Detect which cell encompasses the target text, then output its (x, y) center coordinate. 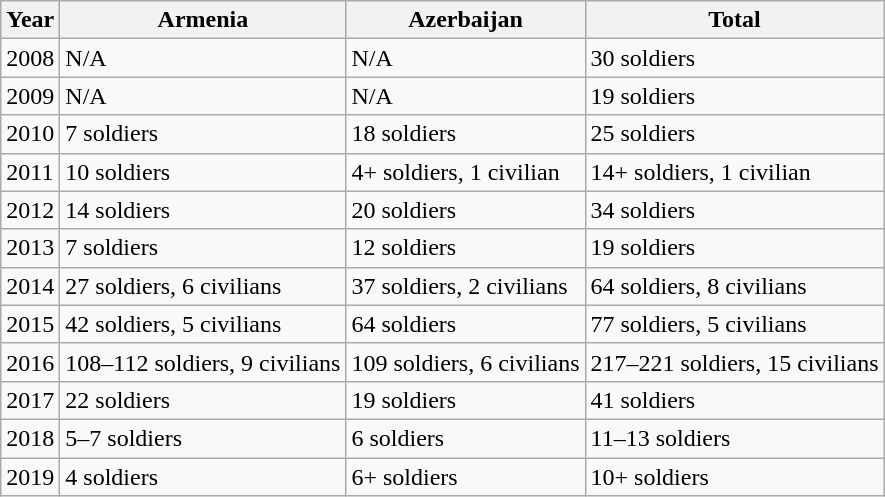
217–221 soldiers, 15 civilians (734, 362)
14 soldiers (203, 210)
2015 (30, 324)
Year (30, 20)
2008 (30, 58)
77 soldiers, 5 civilians (734, 324)
41 soldiers (734, 400)
6+ soldiers (466, 477)
34 soldiers (734, 210)
109 soldiers, 6 civilians (466, 362)
5–7 soldiers (203, 438)
2014 (30, 286)
Azerbaijan (466, 20)
2018 (30, 438)
108–112 soldiers, 9 civilians (203, 362)
4+ soldiers, 1 civilian (466, 172)
6 soldiers (466, 438)
22 soldiers (203, 400)
2010 (30, 134)
4 soldiers (203, 477)
2019 (30, 477)
37 soldiers, 2 civilians (466, 286)
Armenia (203, 20)
2011 (30, 172)
2017 (30, 400)
64 soldiers, 8 civilians (734, 286)
20 soldiers (466, 210)
10+ soldiers (734, 477)
2009 (30, 96)
2012 (30, 210)
42 soldiers, 5 civilians (203, 324)
18 soldiers (466, 134)
12 soldiers (466, 248)
10 soldiers (203, 172)
30 soldiers (734, 58)
27 soldiers, 6 civilians (203, 286)
2013 (30, 248)
25 soldiers (734, 134)
2016 (30, 362)
14+ soldiers, 1 civilian (734, 172)
Total (734, 20)
11–13 soldiers (734, 438)
64 soldiers (466, 324)
